Identify which cell holds the provided text, then report its [X, Y] central coordinate. 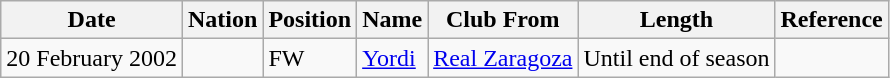
Reference [832, 20]
20 February 2002 [92, 58]
Position [310, 20]
FW [310, 58]
Until end of season [676, 58]
Yordi [392, 58]
Length [676, 20]
Date [92, 20]
Nation [222, 20]
Real Zaragoza [503, 58]
Club From [503, 20]
Name [392, 20]
